Return (X, Y) of the center of cell containing provided text 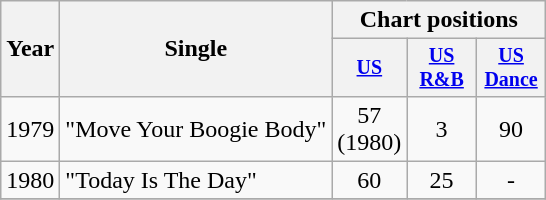
- (510, 180)
1980 (30, 180)
90 (510, 128)
Chart positions (439, 20)
57 (1980) (370, 128)
Year (30, 49)
60 (370, 180)
USR&B (442, 68)
3 (442, 128)
USDance (510, 68)
"Move Your Boogie Body" (196, 128)
25 (442, 180)
US (370, 68)
"Today Is The Day" (196, 180)
1979 (30, 128)
Single (196, 49)
